Pinpoint the cell where the given text exists, returning its [X, Y] midpoint coordinate. 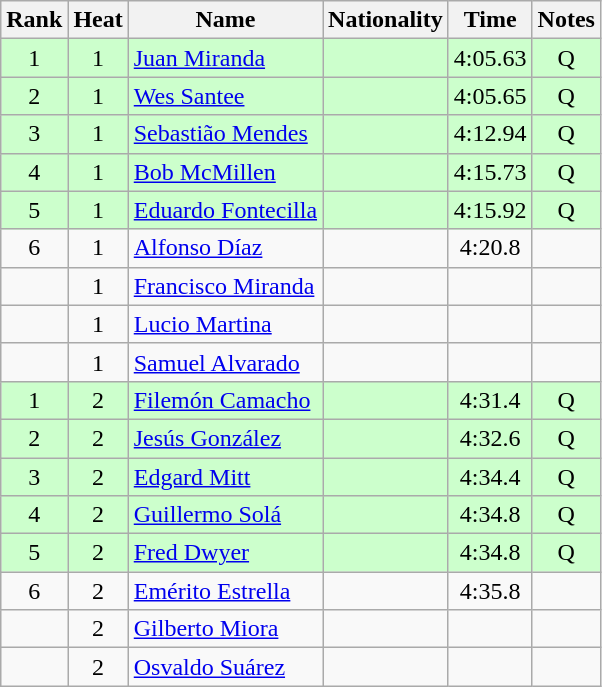
4:31.4 [490, 400]
4:05.65 [490, 96]
4:32.6 [490, 438]
Edgard Mitt [225, 477]
4:15.73 [490, 172]
Bob McMillen [225, 172]
4:12.94 [490, 134]
4:35.8 [490, 591]
Guillermo Solá [225, 515]
Heat [98, 20]
Rank [34, 20]
4:20.8 [490, 248]
Nationality [386, 20]
Notes [566, 20]
4:34.4 [490, 477]
4:15.92 [490, 210]
Osvaldo Suárez [225, 667]
Gilberto Miora [225, 629]
Eduardo Fontecilla [225, 210]
Fred Dwyer [225, 553]
Lucio Martina [225, 324]
Francisco Miranda [225, 286]
Juan Miranda [225, 58]
Filemón Camacho [225, 400]
Name [225, 20]
4:05.63 [490, 58]
Jesús González [225, 438]
Time [490, 20]
Samuel Alvarado [225, 362]
Sebastião Mendes [225, 134]
Emérito Estrella [225, 591]
Alfonso Díaz [225, 248]
Wes Santee [225, 96]
